Pinpoint the cell where the given text exists, returning its [x, y] midpoint coordinate. 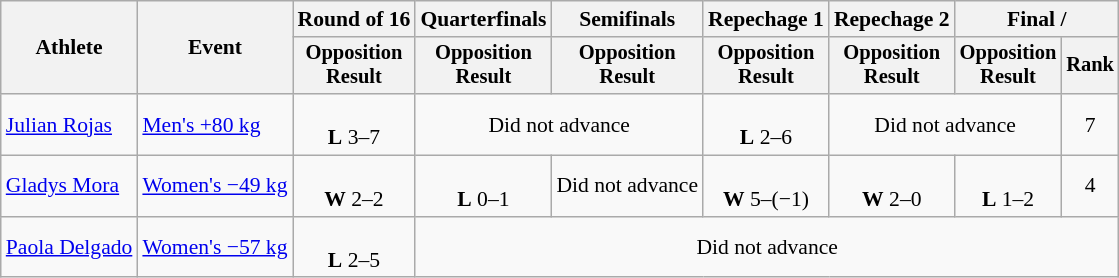
Round of 16 [354, 19]
Women's −49 kg [214, 186]
4 [1090, 186]
L 3–7 [354, 124]
L 2–6 [766, 124]
W 2–2 [354, 186]
W 2–0 [892, 186]
Quarterfinals [483, 19]
W 5–(−1) [766, 186]
Repechage 1 [766, 19]
Women's −57 kg [214, 248]
L 1–2 [1008, 186]
Repechage 2 [892, 19]
Paola Delgado [70, 248]
Event [214, 48]
Gladys Mora [70, 186]
Final / [1037, 19]
Men's +80 kg [214, 124]
L 0–1 [483, 186]
L 2–5 [354, 248]
7 [1090, 124]
Semifinals [627, 19]
Julian Rojas [70, 124]
Rank [1090, 66]
Athlete [70, 48]
